Capture the cell that displays the provided text and extract its (X, Y) central coordinate. 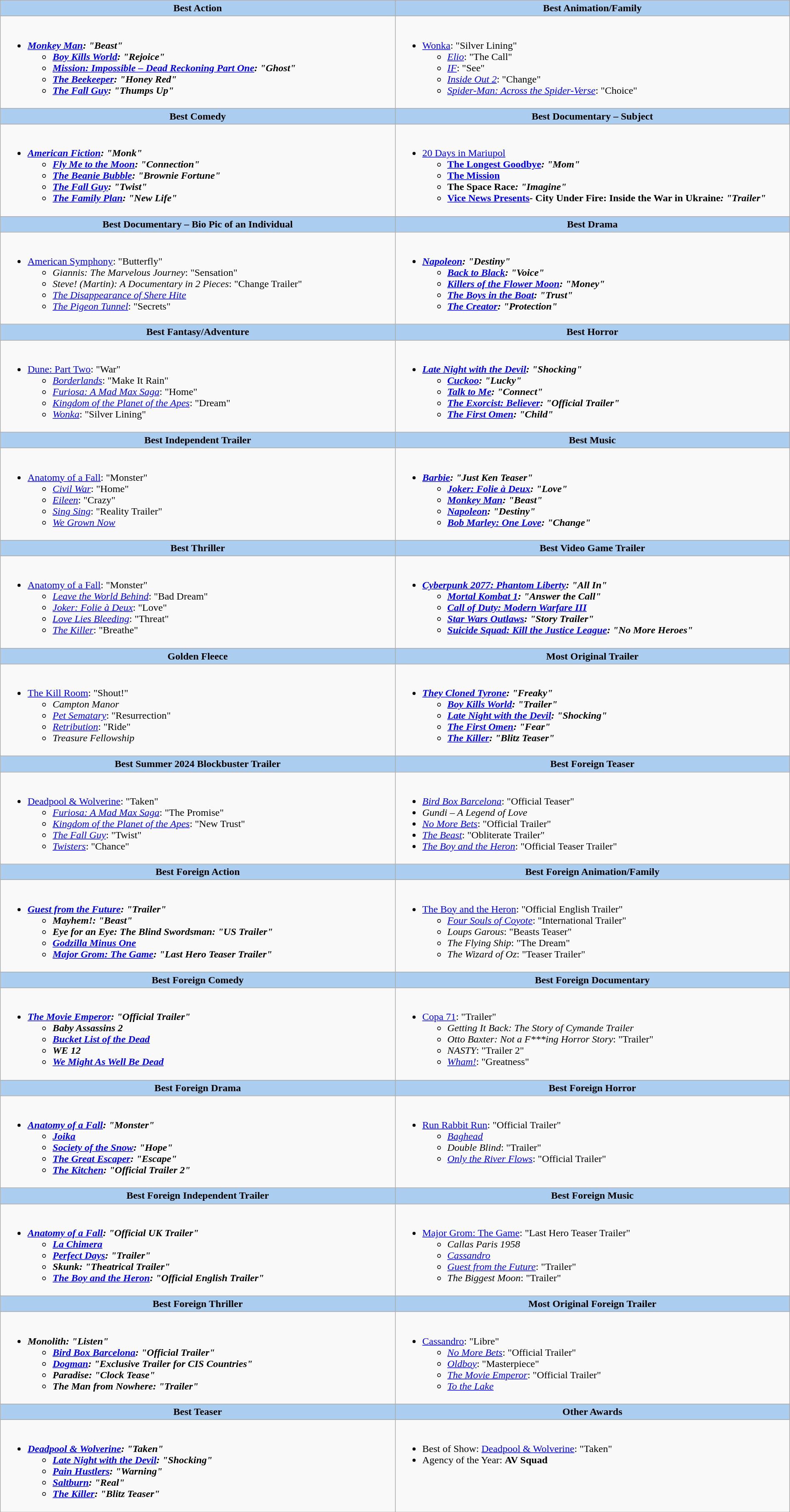
Other Awards (592, 1412)
Golden Fleece (197, 656)
Best Foreign Action (197, 872)
Best Music (592, 440)
Best Foreign Comedy (197, 980)
Best Foreign Music (592, 1196)
Most Original Foreign Trailer (592, 1304)
Best of Show: Deadpool & Wolverine: "Taken"Agency of the Year: AV Squad (592, 1466)
Late Night with the Devil: "Shocking"Cuckoo: "Lucky"Talk to Me: "Connect"The Exorcist: Believer: "Official Trailer"The First Omen: "Child" (592, 386)
Best Documentary – Subject (592, 116)
Most Original Trailer (592, 656)
Best Summer 2024 Blockbuster Trailer (197, 764)
The Movie Emperor: "Official Trailer"Baby Assassins 2Bucket List of the DeadWE 12We Might As Well Be Dead (197, 1034)
Best Comedy (197, 116)
Best Teaser (197, 1412)
Cassandro: "Libre"No More Bets: "Official Trailer"Oldboy: "Masterpiece"The Movie Emperor: "Official Trailer"To the Lake (592, 1357)
American Fiction: "Monk"Fly Me to the Moon: "Connection"The Beanie Bubble: "Brownie Fortune"The Fall Guy: "Twist"The Family Plan: "New Life" (197, 170)
Best Foreign Teaser (592, 764)
Best Fantasy/Adventure (197, 332)
Best Thriller (197, 548)
Best Documentary – Bio Pic of an Individual (197, 224)
Best Horror (592, 332)
Napoleon: "Destiny"Back to Black: "Voice"Killers of the Flower Moon: "Money"The Boys in the Boat: "Trust"The Creator: "Protection" (592, 278)
Best Animation/Family (592, 8)
Best Foreign Animation/Family (592, 872)
Deadpool & Wolverine: "Taken"Late Night with the Devil: "Shocking"Pain Hustlers: "Warning"Saltburn: "Real"The Killer: "Blitz Teaser" (197, 1466)
Copa 71: "Trailer"Getting It Back: The Story of Cymande TrailerOtto Baxter: Not a F***ing Horror Story: "Trailer"NASTY: "Trailer 2"Wham!: "Greatness" (592, 1034)
Barbie: "Just Ken Teaser"Joker: Folie à Deux: "Love"Monkey Man: "Beast"Napoleon: "Destiny"Bob Marley: One Love: "Change" (592, 494)
Run Rabbit Run: "Official Trailer"BagheadDouble Blind: "Trailer"Only the River Flows: "Official Trailer" (592, 1142)
Best Video Game Trailer (592, 548)
Best Action (197, 8)
Anatomy of a Fall: "Official UK Trailer"La ChimeraPerfect Days: "Trailer"Skunk: "Theatrical Trailer"The Boy and the Heron: "Official English Trailer" (197, 1250)
Wonka: "Silver Lining"Elio: "The Call"IF: "See"Inside Out 2: "Change"Spider-Man: Across the Spider-Verse: "Choice" (592, 62)
Anatomy of a Fall: "Monster"Civil War: "Home"Eileen: "Crazy"Sing Sing: "Reality Trailer"We Grown Now (197, 494)
Major Grom: The Game: "Last Hero Teaser Trailer"Callas Paris 1958CassandroGuest from the Future: "Trailer"The Biggest Moon: "Trailer" (592, 1250)
Anatomy of a Fall: "Monster"JoikaSociety of the Snow: "Hope"The Great Escaper: "Escape"The Kitchen: "Official Trailer 2" (197, 1142)
The Kill Room: "Shout!"Campton ManorPet Sematary: "Resurrection"Retribution: "Ride"Treasure Fellowship (197, 710)
Best Foreign Independent Trailer (197, 1196)
Best Drama (592, 224)
Best Foreign Horror (592, 1088)
Best Foreign Thriller (197, 1304)
Anatomy of a Fall: "Monster"Leave the World Behind: "Bad Dream"Joker: Folie à Deux: "Love"Love Lies Bleeding: "Threat"The Killer: "Breathe" (197, 602)
Best Foreign Drama (197, 1088)
They Cloned Tyrone: "Freaky"Boy Kills World: "Trailer"Late Night with the Devil: "Shocking"The First Omen: "Fear"The Killer: "Blitz Teaser" (592, 710)
Best Independent Trailer (197, 440)
Dune: Part Two: "War"Borderlands: "Make It Rain"Furiosa: A Mad Max Saga: "Home"Kingdom of the Planet of the Apes: "Dream"Wonka: "Silver Lining" (197, 386)
Best Foreign Documentary (592, 980)
